Detect which cell encompasses the target text, then output its [X, Y] center coordinate. 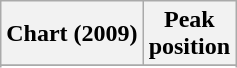
Peakposition [189, 34]
Chart (2009) [72, 34]
